For the text-containing cell, return its midpoint in [X, Y] coordinate format. 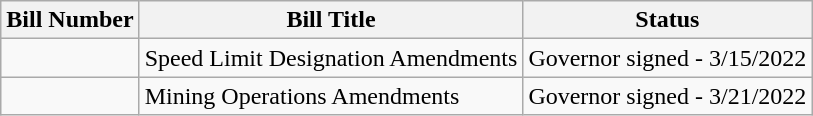
Bill Number [70, 20]
Governor signed - 3/15/2022 [668, 58]
Mining Operations Amendments [331, 96]
Status [668, 20]
Bill Title [331, 20]
Speed Limit Designation Amendments [331, 58]
Governor signed - 3/21/2022 [668, 96]
